From the cell containing the given text, extract its center point as (X, Y) coordinate. 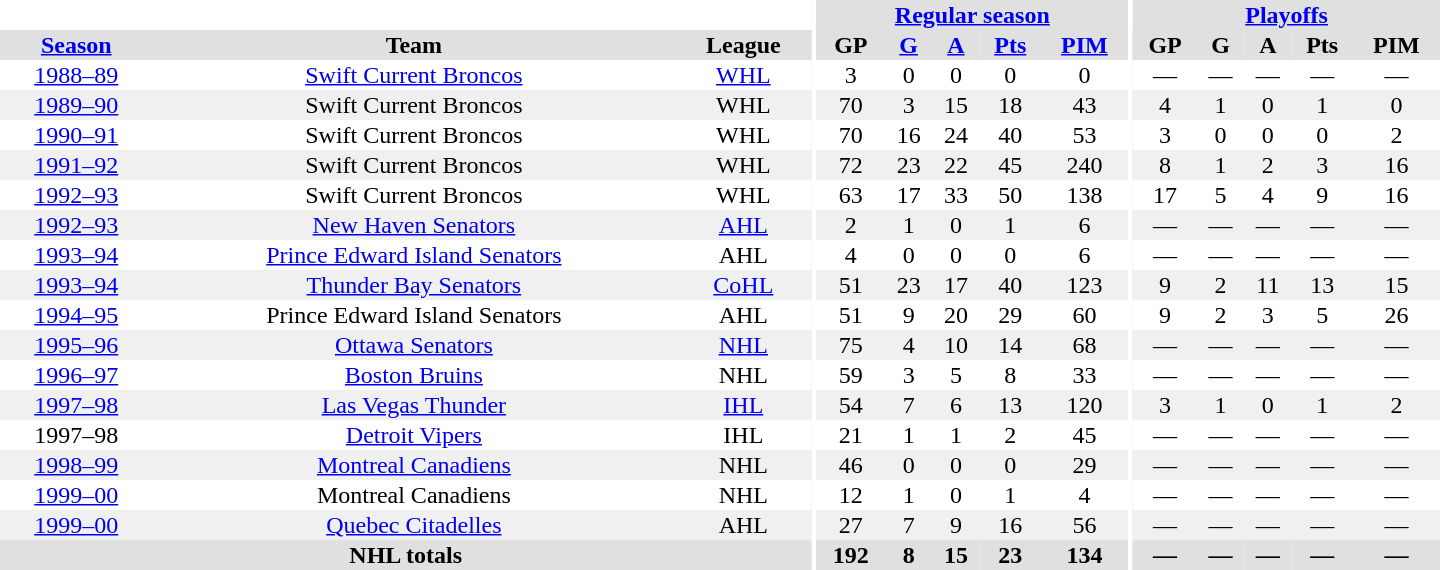
60 (1084, 315)
1994–95 (76, 315)
53 (1084, 135)
240 (1084, 165)
1990–91 (76, 135)
56 (1084, 525)
134 (1084, 555)
Quebec Citadelles (414, 525)
Regular season (972, 15)
46 (851, 465)
20 (956, 315)
18 (1010, 105)
Boston Bruins (414, 375)
75 (851, 345)
Las Vegas Thunder (414, 405)
1991–92 (76, 165)
54 (851, 405)
1989–90 (76, 105)
68 (1084, 345)
Playoffs (1286, 15)
14 (1010, 345)
Team (414, 45)
72 (851, 165)
1988–89 (76, 75)
12 (851, 495)
Season (76, 45)
League (743, 45)
120 (1084, 405)
24 (956, 135)
43 (1084, 105)
50 (1010, 195)
1998–99 (76, 465)
Ottawa Senators (414, 345)
1995–96 (76, 345)
CoHL (743, 285)
21 (851, 435)
New Haven Senators (414, 225)
1996–97 (76, 375)
Detroit Vipers (414, 435)
NHL totals (406, 555)
192 (851, 555)
59 (851, 375)
10 (956, 345)
27 (851, 525)
63 (851, 195)
26 (1396, 315)
138 (1084, 195)
22 (956, 165)
Thunder Bay Senators (414, 285)
123 (1084, 285)
11 (1268, 285)
